Search for the cell housing the specified text and yield its [x, y] center coordinate. 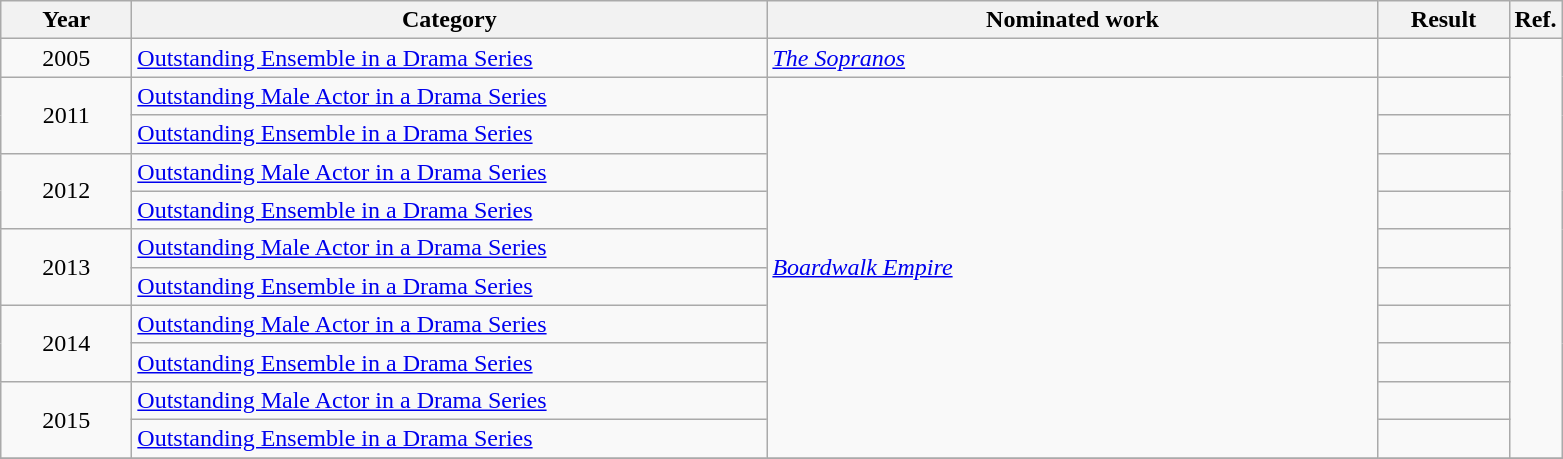
2013 [66, 267]
The Sopranos [1072, 58]
2011 [66, 115]
Year [66, 20]
Ref. [1536, 20]
2014 [66, 343]
2015 [66, 419]
Nominated work [1072, 20]
2012 [66, 191]
Result [1444, 20]
Category [450, 20]
Boardwalk Empire [1072, 268]
2005 [66, 58]
